From the cell containing the given text, extract its center point as (x, y) coordinate. 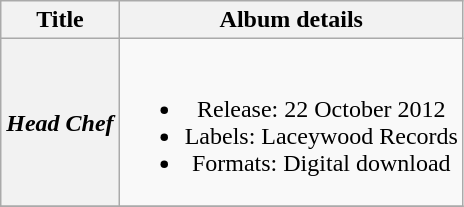
Release: 22 October 2012Labels: Laceywood RecordsFormats: Digital download (291, 122)
Title (60, 20)
Head Chef (60, 122)
Album details (291, 20)
